Output the [X, Y] coordinate of the center of the cell containing the given text.  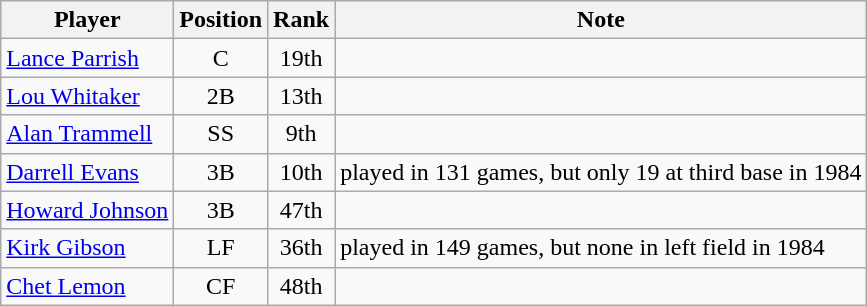
Chet Lemon [88, 286]
48th [302, 286]
Howard Johnson [88, 210]
10th [302, 172]
Position [221, 20]
Rank [302, 20]
SS [221, 134]
Player [88, 20]
2B [221, 96]
Alan Trammell [88, 134]
47th [302, 210]
9th [302, 134]
Lou Whitaker [88, 96]
19th [302, 58]
played in 131 games, but only 19 at third base in 1984 [601, 172]
36th [302, 248]
played in 149 games, but none in left field in 1984 [601, 248]
CF [221, 286]
LF [221, 248]
Note [601, 20]
Lance Parrish [88, 58]
13th [302, 96]
Kirk Gibson [88, 248]
Darrell Evans [88, 172]
C [221, 58]
